Find where the given text appears and provide that cell's center as [x, y] coordinate. 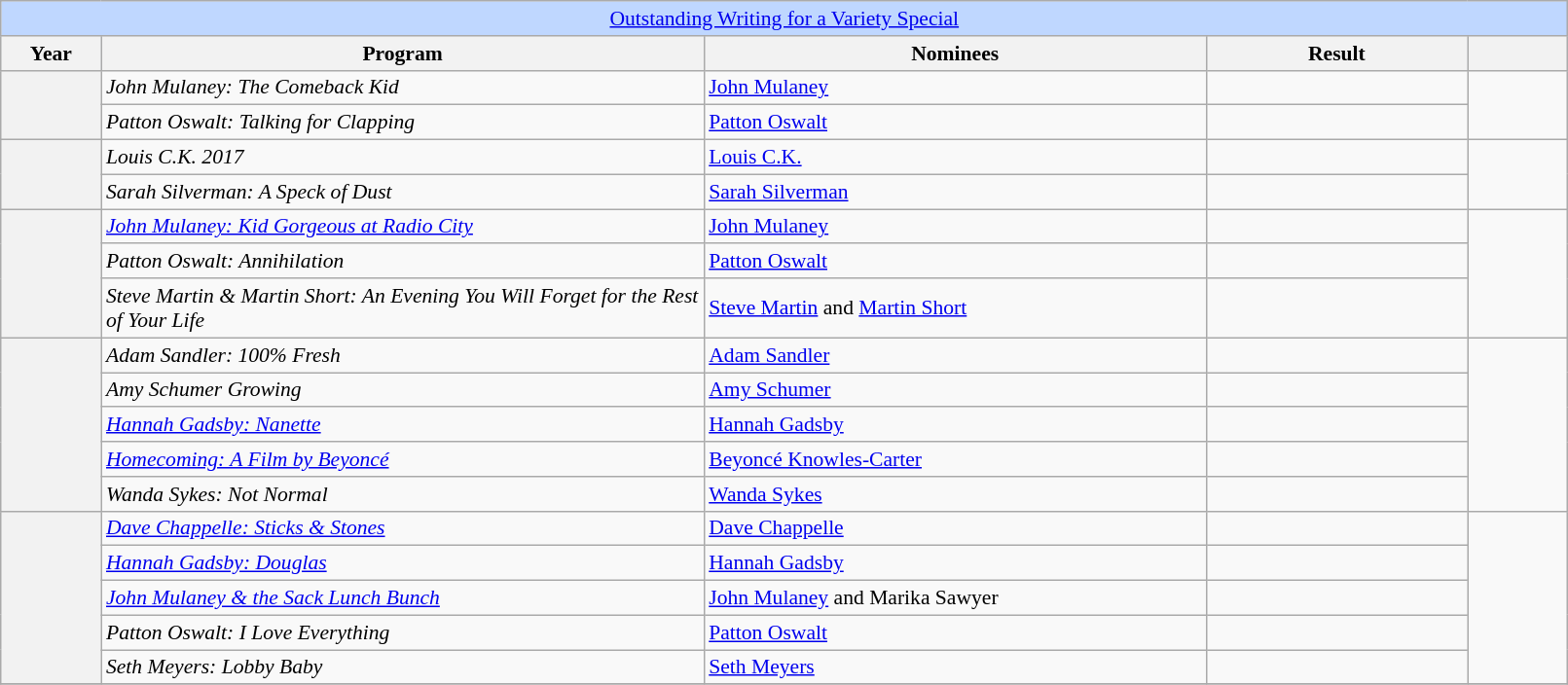
Patton Oswalt: Annihilation [403, 262]
Louis C.K. [955, 158]
Nominees [955, 54]
Steve Martin and Martin Short [955, 307]
Seth Meyers: Lobby Baby [403, 667]
Louis C.K. 2017 [403, 158]
John Mulaney and Marika Sawyer [955, 598]
Dave Chappelle: Sticks & Stones [403, 528]
Homecoming: A Film by Beyoncé [403, 459]
Sarah Silverman: A Speck of Dust [403, 192]
John Mulaney: The Comeback Kid [403, 88]
Adam Sandler: 100% Fresh [403, 355]
Sarah Silverman [955, 192]
Amy Schumer Growing [403, 390]
Steve Martin & Martin Short: An Evening You Will Forget for the Rest of Your Life [403, 307]
John Mulaney & the Sack Lunch Bunch [403, 598]
Hannah Gadsby: Nanette [403, 425]
Hannah Gadsby: Douglas [403, 563]
Outstanding Writing for a Variety Special [784, 18]
Result [1336, 54]
Wanda Sykes [955, 494]
Beyoncé Knowles-Carter [955, 459]
Dave Chappelle [955, 528]
Patton Oswalt: Talking for Clapping [403, 123]
Adam Sandler [955, 355]
Amy Schumer [955, 390]
Patton Oswalt: I Love Everything [403, 632]
Year [51, 54]
John Mulaney: Kid Gorgeous at Radio City [403, 227]
Program [403, 54]
Wanda Sykes: Not Normal [403, 494]
Seth Meyers [955, 667]
